Detect which cell encompasses the target text, then output its [x, y] center coordinate. 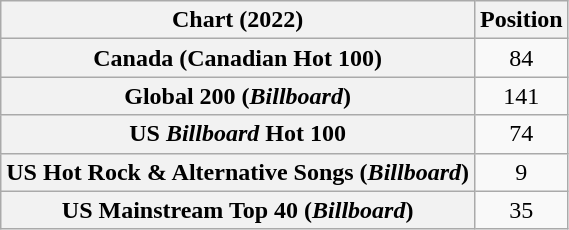
84 [521, 58]
Global 200 (Billboard) [238, 96]
Chart (2022) [238, 20]
US Hot Rock & Alternative Songs (Billboard) [238, 172]
74 [521, 134]
35 [521, 210]
Canada (Canadian Hot 100) [238, 58]
Position [521, 20]
141 [521, 96]
9 [521, 172]
US Billboard Hot 100 [238, 134]
US Mainstream Top 40 (Billboard) [238, 210]
